From the cell containing the given text, extract its center point as [X, Y] coordinate. 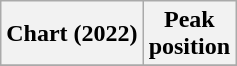
Chart (2022) [72, 34]
Peakposition [189, 34]
